Return [x, y] of the center of cell containing provided text 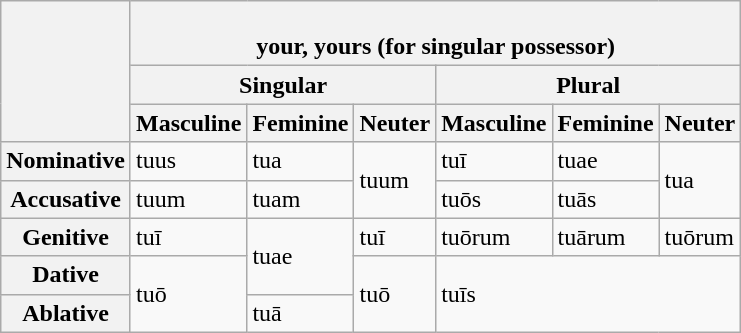
Singular [282, 85]
tuōs [494, 199]
tuārum [606, 237]
tuā [300, 313]
Dative [66, 275]
Ablative [66, 313]
Accusative [66, 199]
tuās [606, 199]
Plural [588, 85]
Genitive [66, 237]
Nominative [66, 161]
tuam [300, 199]
tuus [188, 161]
tuīs [588, 294]
your, yours (for singular possessor) [435, 34]
